Search for the cell housing the specified text and yield its (x, y) center coordinate. 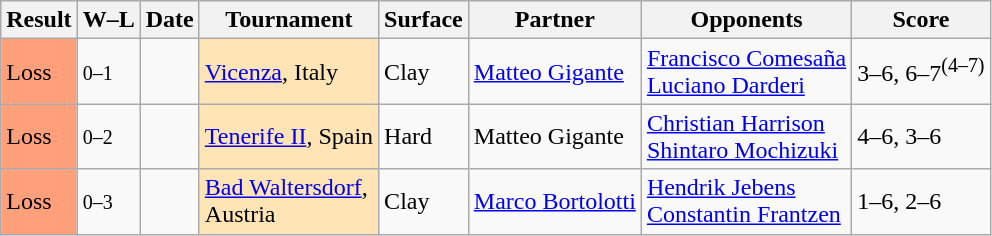
Tenerife II, Spain (288, 136)
Result (39, 20)
3–6, 6–7(4–7) (921, 72)
Score (921, 20)
Tournament (288, 20)
Hard (424, 136)
0–1 (108, 72)
Surface (424, 20)
Francisco Comesaña Luciano Darderi (746, 72)
Christian Harrison Shintaro Mochizuki (746, 136)
Vicenza, Italy (288, 72)
1–6, 2–6 (921, 202)
Marco Bortolotti (554, 202)
0–2 (108, 136)
0–3 (108, 202)
Hendrik Jebens Constantin Frantzen (746, 202)
Bad Waltersdorf, Austria (288, 202)
W–L (108, 20)
4–6, 3–6 (921, 136)
Partner (554, 20)
Opponents (746, 20)
Date (170, 20)
